Detect which cell encompasses the target text, then output its (X, Y) center coordinate. 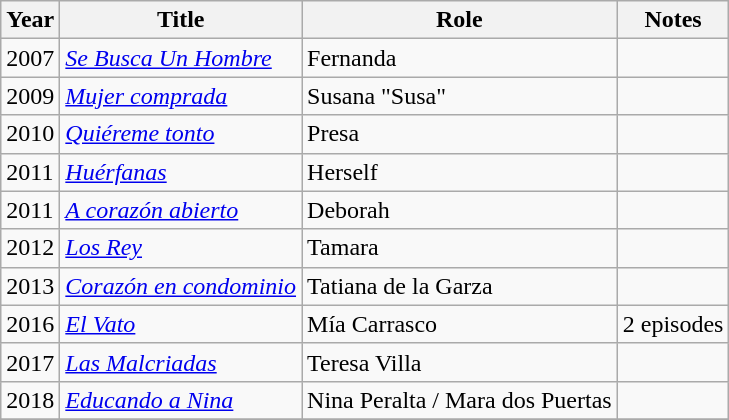
2 episodes (673, 324)
Title (181, 20)
2016 (30, 324)
Los Rey (181, 248)
Teresa Villa (460, 362)
Susana "Susa" (460, 96)
Mujer comprada (181, 96)
Deborah (460, 210)
2010 (30, 134)
Herself (460, 172)
Role (460, 20)
Corazón en condominio (181, 286)
Notes (673, 20)
A corazón abierto (181, 210)
Educando a Nina (181, 400)
2007 (30, 58)
Fernanda (460, 58)
Tatiana de la Garza (460, 286)
2018 (30, 400)
Mía Carrasco (460, 324)
2012 (30, 248)
Se Busca Un Hombre (181, 58)
Las Malcriadas (181, 362)
Tamara (460, 248)
El Vato (181, 324)
2009 (30, 96)
2013 (30, 286)
Presa (460, 134)
Year (30, 20)
Quiéreme tonto (181, 134)
Huérfanas (181, 172)
2017 (30, 362)
Nina Peralta / Mara dos Puertas (460, 400)
